Determine the [x, y] coordinate at the center of the cell enclosing the given text.  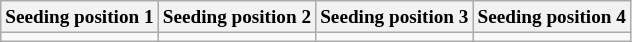
Seeding position 4 [552, 17]
Seeding position 1 [80, 17]
Seeding position 2 [236, 17]
Seeding position 3 [394, 17]
